Determine the [x, y] coordinate at the center of the cell enclosing the given text.  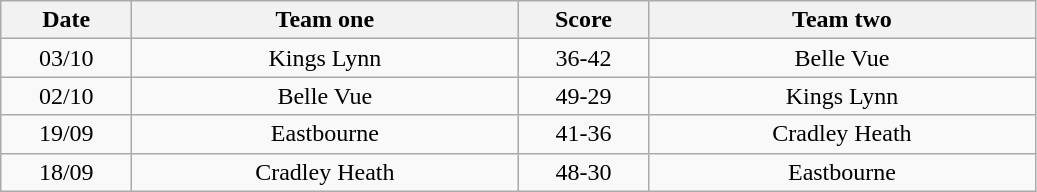
48-30 [584, 172]
Score [584, 20]
41-36 [584, 134]
Team one [325, 20]
19/09 [66, 134]
Date [66, 20]
Team two [842, 20]
02/10 [66, 96]
18/09 [66, 172]
03/10 [66, 58]
36-42 [584, 58]
49-29 [584, 96]
